From the cell containing the given text, extract its center point as [X, Y] coordinate. 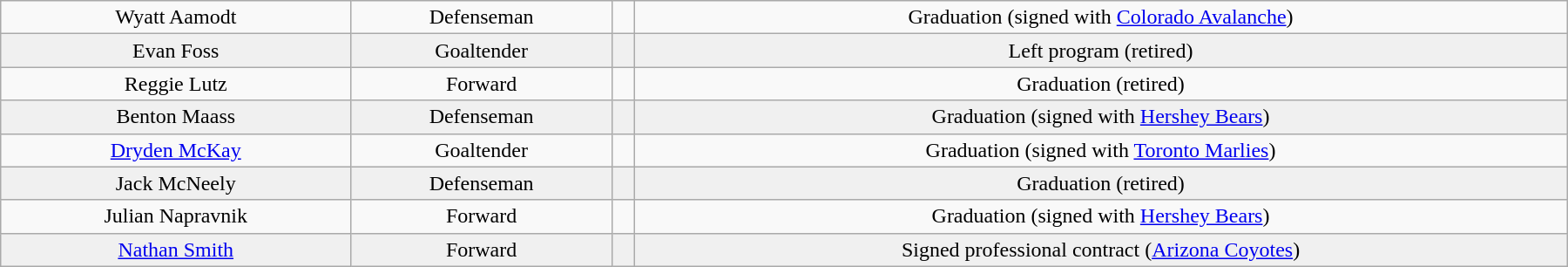
Evan Foss [176, 51]
Julian Napravnik [176, 216]
Graduation (signed with Colorado Avalanche) [1101, 17]
Left program (retired) [1101, 51]
Dryden McKay [176, 150]
Signed professional contract (Arizona Coyotes) [1101, 250]
Graduation (signed with Toronto Marlies) [1101, 150]
Wyatt Aamodt [176, 17]
Reggie Lutz [176, 84]
Nathan Smith [176, 250]
Jack McNeely [176, 183]
Benton Maass [176, 117]
